Return [X, Y] of the center of cell containing provided text 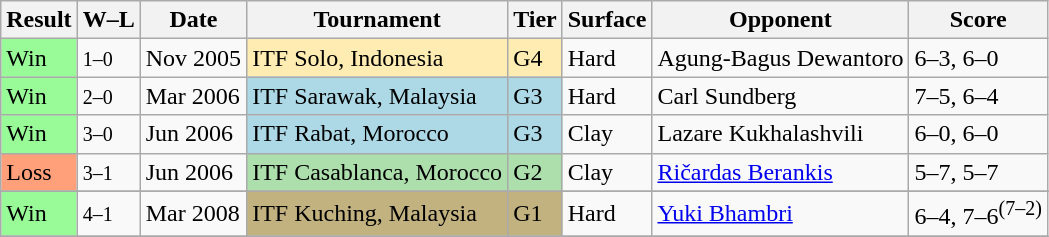
Yuki Bhambri [780, 214]
Surface [607, 20]
Tier [536, 20]
Date [193, 20]
Result [39, 20]
2–0 [108, 96]
Score [978, 20]
Carl Sundberg [780, 96]
5–7, 5–7 [978, 172]
4–1 [108, 214]
ITF Sarawak, Malaysia [378, 96]
Mar 2008 [193, 214]
W–L [108, 20]
G2 [536, 172]
3–1 [108, 172]
1–0 [108, 58]
ITF Casablanca, Morocco [378, 172]
Lazare Kukhalashvili [780, 134]
ITF Kuching, Malaysia [378, 214]
ITF Rabat, Morocco [378, 134]
6–4, 7–6(7–2) [978, 214]
6–3, 6–0 [978, 58]
Tournament [378, 20]
G4 [536, 58]
ITF Solo, Indonesia [378, 58]
Mar 2006 [193, 96]
Loss [39, 172]
G1 [536, 214]
7–5, 6–4 [978, 96]
Nov 2005 [193, 58]
3–0 [108, 134]
Agung-Bagus Dewantoro [780, 58]
Ričardas Berankis [780, 172]
6–0, 6–0 [978, 134]
Opponent [780, 20]
